Identify which cell holds the provided text, then report its [x, y] central coordinate. 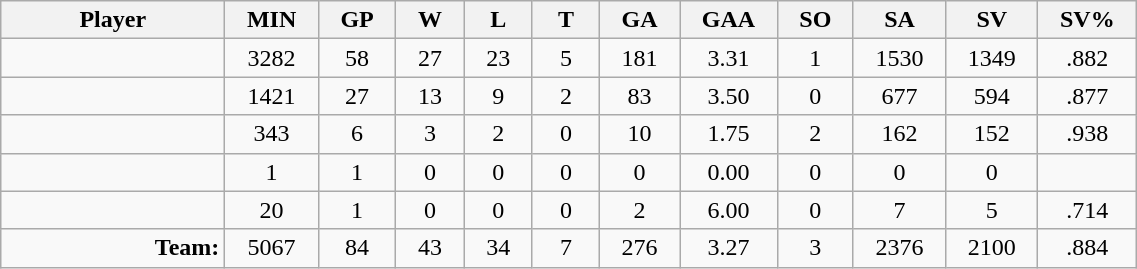
6 [357, 134]
GAA [729, 20]
83 [640, 96]
5067 [272, 248]
10 [640, 134]
43 [430, 248]
Team: [113, 248]
1530 [899, 58]
181 [640, 58]
84 [357, 248]
GP [357, 20]
3.27 [729, 248]
GA [640, 20]
.938 [1088, 134]
.714 [1088, 210]
0.00 [729, 172]
MIN [272, 20]
2376 [899, 248]
23 [498, 58]
9 [498, 96]
.877 [1088, 96]
276 [640, 248]
13 [430, 96]
SV [992, 20]
152 [992, 134]
1421 [272, 96]
3.31 [729, 58]
34 [498, 248]
W [430, 20]
1349 [992, 58]
58 [357, 58]
3.50 [729, 96]
162 [899, 134]
Player [113, 20]
SV% [1088, 20]
.882 [1088, 58]
1.75 [729, 134]
T [566, 20]
SO [815, 20]
L [498, 20]
6.00 [729, 210]
SA [899, 20]
343 [272, 134]
.884 [1088, 248]
594 [992, 96]
677 [899, 96]
3282 [272, 58]
20 [272, 210]
2100 [992, 248]
